Find where the given text appears and provide that cell's center as [X, Y] coordinate. 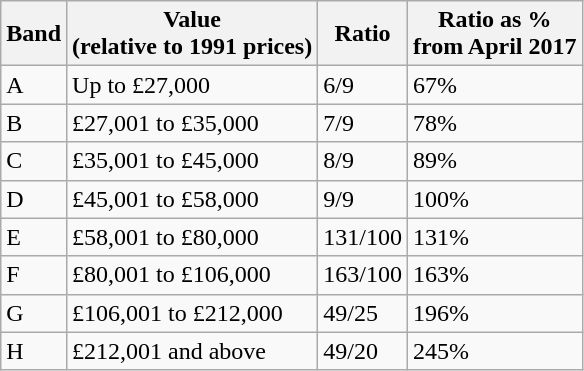
Ratio as % from April 2017 [494, 34]
C [34, 161]
G [34, 313]
Band [34, 34]
9/9 [363, 199]
245% [494, 351]
89% [494, 161]
£45,001 to £58,000 [192, 199]
Value (relative to 1991 prices) [192, 34]
49/25 [363, 313]
Up to £27,000 [192, 85]
67% [494, 85]
£27,001 to £35,000 [192, 123]
Ratio [363, 34]
£212,001 and above [192, 351]
7/9 [363, 123]
6/9 [363, 85]
B [34, 123]
78% [494, 123]
131/100 [363, 237]
H [34, 351]
49/20 [363, 351]
163% [494, 275]
F [34, 275]
D [34, 199]
100% [494, 199]
163/100 [363, 275]
A [34, 85]
8/9 [363, 161]
£58,001 to £80,000 [192, 237]
E [34, 237]
£35,001 to £45,000 [192, 161]
£106,001 to £212,000 [192, 313]
131% [494, 237]
196% [494, 313]
£80,001 to £106,000 [192, 275]
